Capture the cell that displays the provided text and extract its [x, y] central coordinate. 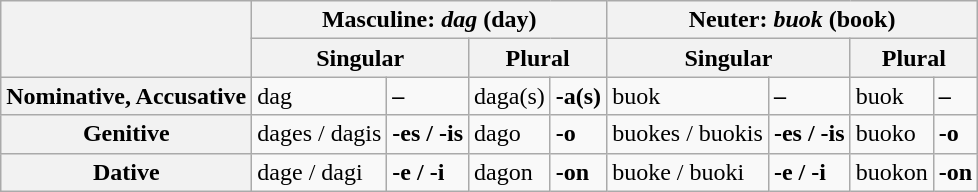
dages / dagis [320, 134]
buoke / buoki [688, 172]
daga(s) [510, 96]
Masculine: dag (day) [430, 20]
dage / dagi [320, 172]
dag [320, 96]
Neuter: buok (book) [792, 20]
buokon [892, 172]
Nominative, Accusative [126, 96]
buoko [892, 134]
Dative [126, 172]
dago [510, 134]
buokes / buokis [688, 134]
-a(s) [578, 96]
Genitive [126, 134]
dagon [510, 172]
